Search for the cell housing the specified text and yield its (X, Y) center coordinate. 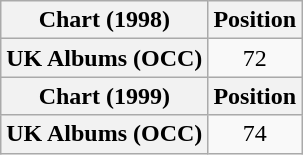
Chart (1998) (104, 20)
Chart (1999) (104, 96)
72 (255, 58)
74 (255, 134)
